Provide the (X, Y) coordinate of the cell's center where the given text is located.  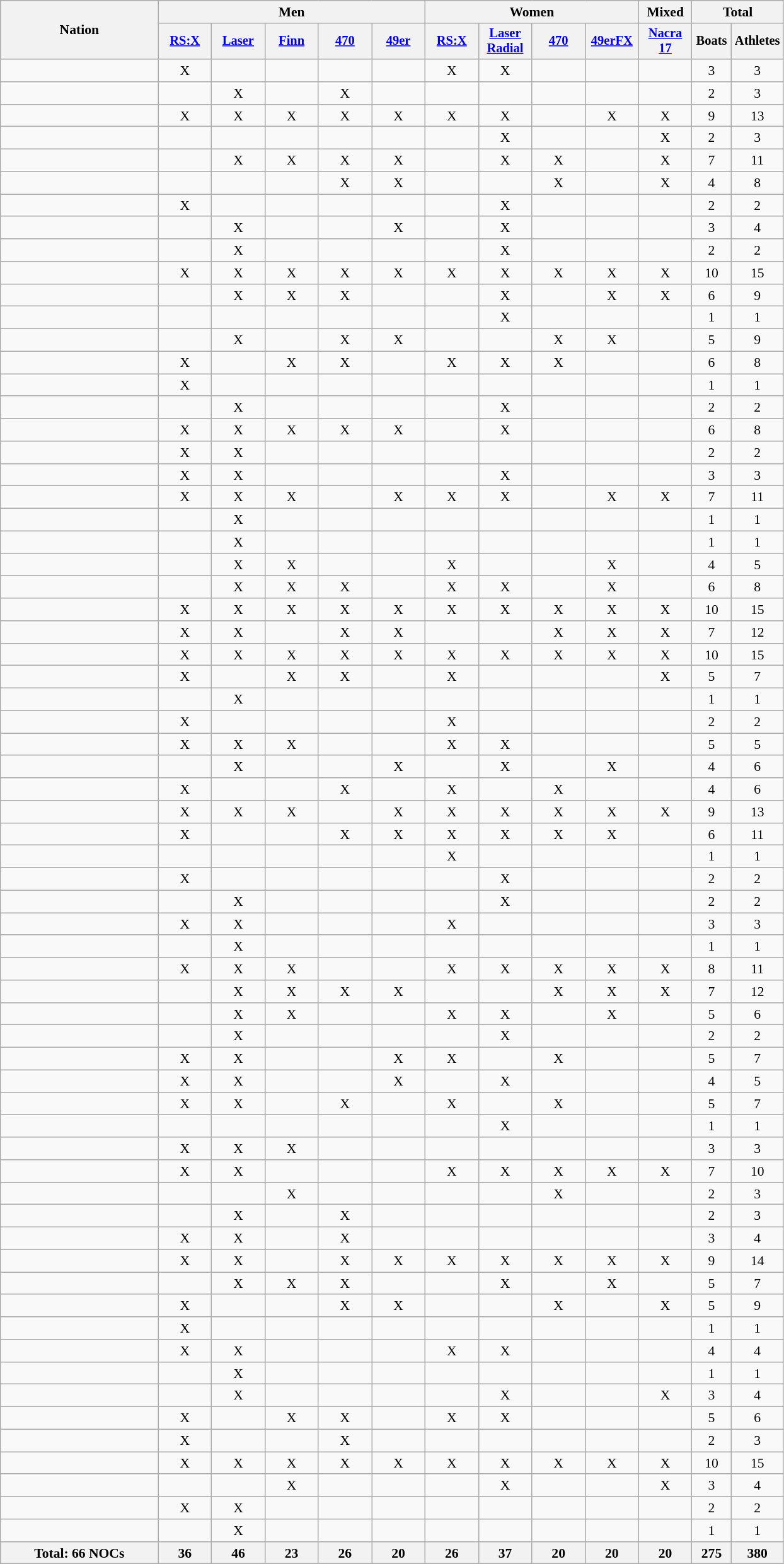
Athletes (758, 42)
Mixed (666, 12)
Finn (291, 42)
Nation (79, 30)
Men (292, 12)
49erFX (611, 42)
Laser Radial (505, 42)
Laser (238, 42)
Total (737, 12)
Women (532, 12)
Boats (712, 42)
14 (758, 1261)
Nacra 17 (666, 42)
49er (398, 42)
